Pinpoint the cell where the given text exists, returning its (x, y) midpoint coordinate. 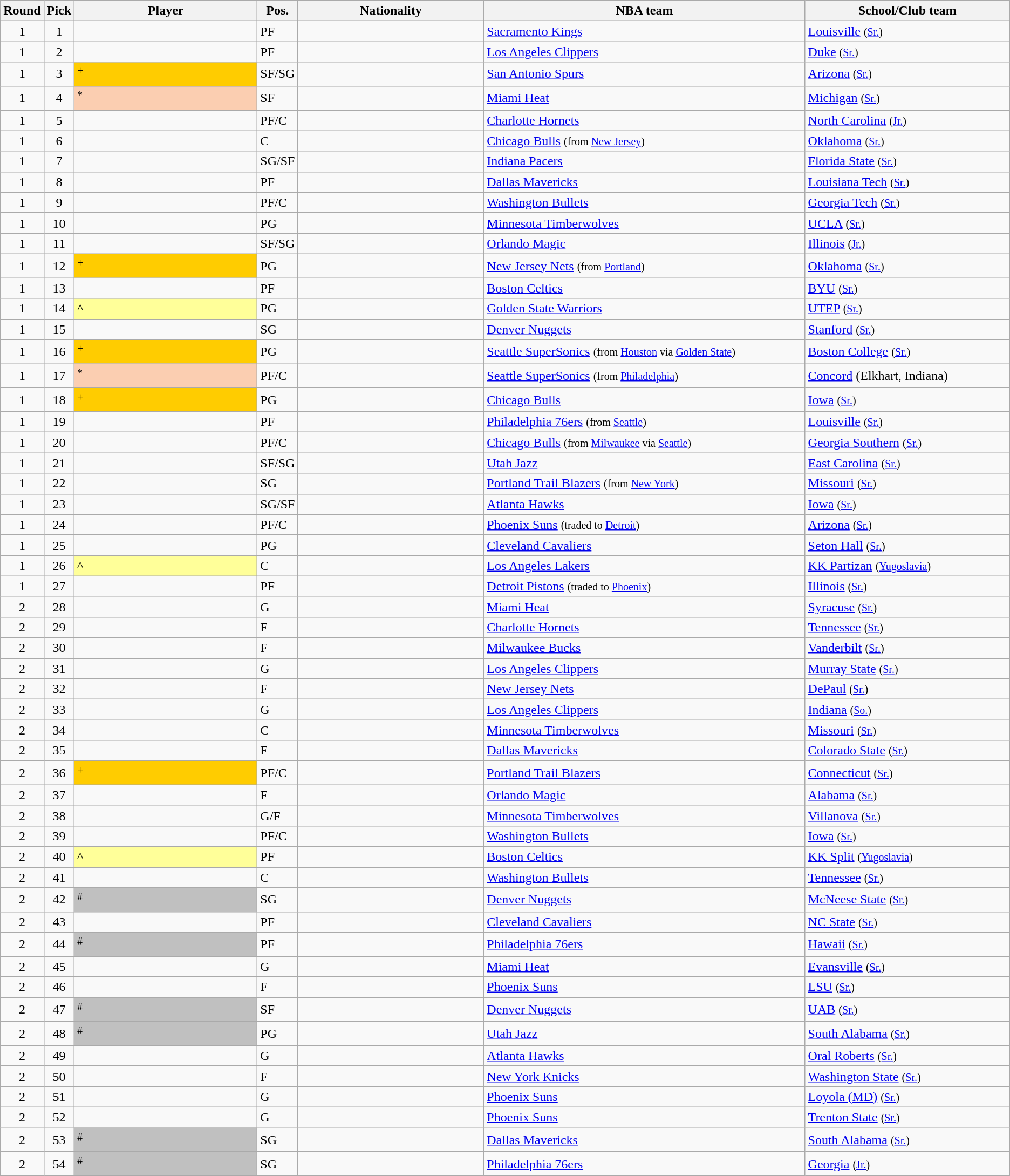
UAB (Sr.) (907, 1009)
School/Club team (907, 11)
Portland Trail Blazers (from New York) (644, 484)
LSU (Sr.) (907, 987)
Portland Trail Blazers (644, 773)
27 (59, 586)
Murray State (Sr.) (907, 669)
10 (59, 223)
28 (59, 607)
Villanova (Sr.) (907, 816)
50 (59, 1076)
23 (59, 504)
29 (59, 628)
BYU (Sr.) (907, 288)
Michigan (Sr.) (907, 98)
39 (59, 837)
KK Partizan (Yugoslavia) (907, 566)
11 (59, 243)
19 (59, 422)
Trenton State (Sr.) (907, 1117)
G/F (277, 816)
Louisiana Tech (Sr.) (907, 182)
26 (59, 566)
East Carolina (Sr.) (907, 463)
McNeese State (Sr.) (907, 900)
20 (59, 443)
NBA team (644, 11)
31 (59, 669)
32 (59, 689)
Boston College (Sr.) (907, 352)
5 (59, 120)
54 (59, 1164)
7 (59, 161)
Seattle SuperSonics (from Houston via Golden State) (644, 352)
53 (59, 1140)
35 (59, 751)
30 (59, 648)
4 (59, 98)
16 (59, 352)
Concord (Elkhart, Indiana) (907, 376)
43 (59, 922)
24 (59, 525)
Golden State Warriors (644, 309)
13 (59, 288)
38 (59, 816)
14 (59, 309)
Nationality (391, 11)
Georgia Tech (Sr.) (907, 202)
Alabama (Sr.) (907, 796)
48 (59, 1034)
37 (59, 796)
Indiana Pacers (644, 161)
Indiana (So.) (907, 710)
Illinois (Jr.) (907, 243)
UTEP (Sr.) (907, 309)
San Antonio Spurs (644, 74)
Chicago Bulls (644, 399)
12 (59, 266)
Philadelphia 76ers (from Seattle) (644, 422)
21 (59, 463)
Duke (Sr.) (907, 52)
9 (59, 202)
44 (59, 944)
Los Angeles Lakers (644, 566)
25 (59, 545)
NC State (Sr.) (907, 922)
47 (59, 1009)
40 (59, 857)
New Jersey Nets (from Portland) (644, 266)
Round (22, 11)
Player (166, 11)
Seattle SuperSonics (from Philadelphia) (644, 376)
Hawaii (Sr.) (907, 944)
New York Knicks (644, 1076)
Connecticut (Sr.) (907, 773)
Chicago Bulls (from New Jersey) (644, 141)
17 (59, 376)
North Carolina (Jr.) (907, 120)
45 (59, 967)
Illinois (Sr.) (907, 586)
DePaul (Sr.) (907, 689)
Georgia Southern (Sr.) (907, 443)
KK Split (Yugoslavia) (907, 857)
34 (59, 730)
Sacramento Kings (644, 31)
51 (59, 1097)
Pos. (277, 11)
18 (59, 399)
Washington State (Sr.) (907, 1076)
Phoenix Suns (traded to Detroit) (644, 525)
New Jersey Nets (644, 689)
42 (59, 900)
6 (59, 141)
15 (59, 329)
Georgia (Jr.) (907, 1164)
Loyola (MD) (Sr.) (907, 1097)
Seton Hall (Sr.) (907, 545)
Evansville (Sr.) (907, 967)
8 (59, 182)
Colorado State (Sr.) (907, 751)
41 (59, 878)
33 (59, 710)
46 (59, 987)
Vanderbilt (Sr.) (907, 648)
Stanford (Sr.) (907, 329)
36 (59, 773)
Chicago Bulls (from Milwaukee via Seattle) (644, 443)
Detroit Pistons (traded to Phoenix) (644, 586)
52 (59, 1117)
3 (59, 74)
Milwaukee Bucks (644, 648)
Florida State (Sr.) (907, 161)
Pick (59, 11)
Oral Roberts (Sr.) (907, 1056)
22 (59, 484)
Syracuse (Sr.) (907, 607)
49 (59, 1056)
UCLA (Sr.) (907, 223)
